Find where the given text appears and provide that cell's center as (x, y) coordinate. 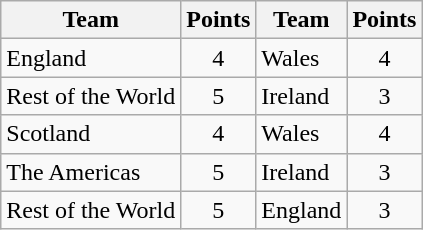
Scotland (91, 134)
The Americas (91, 172)
